Find where the given text appears and provide that cell's center as (X, Y) coordinate. 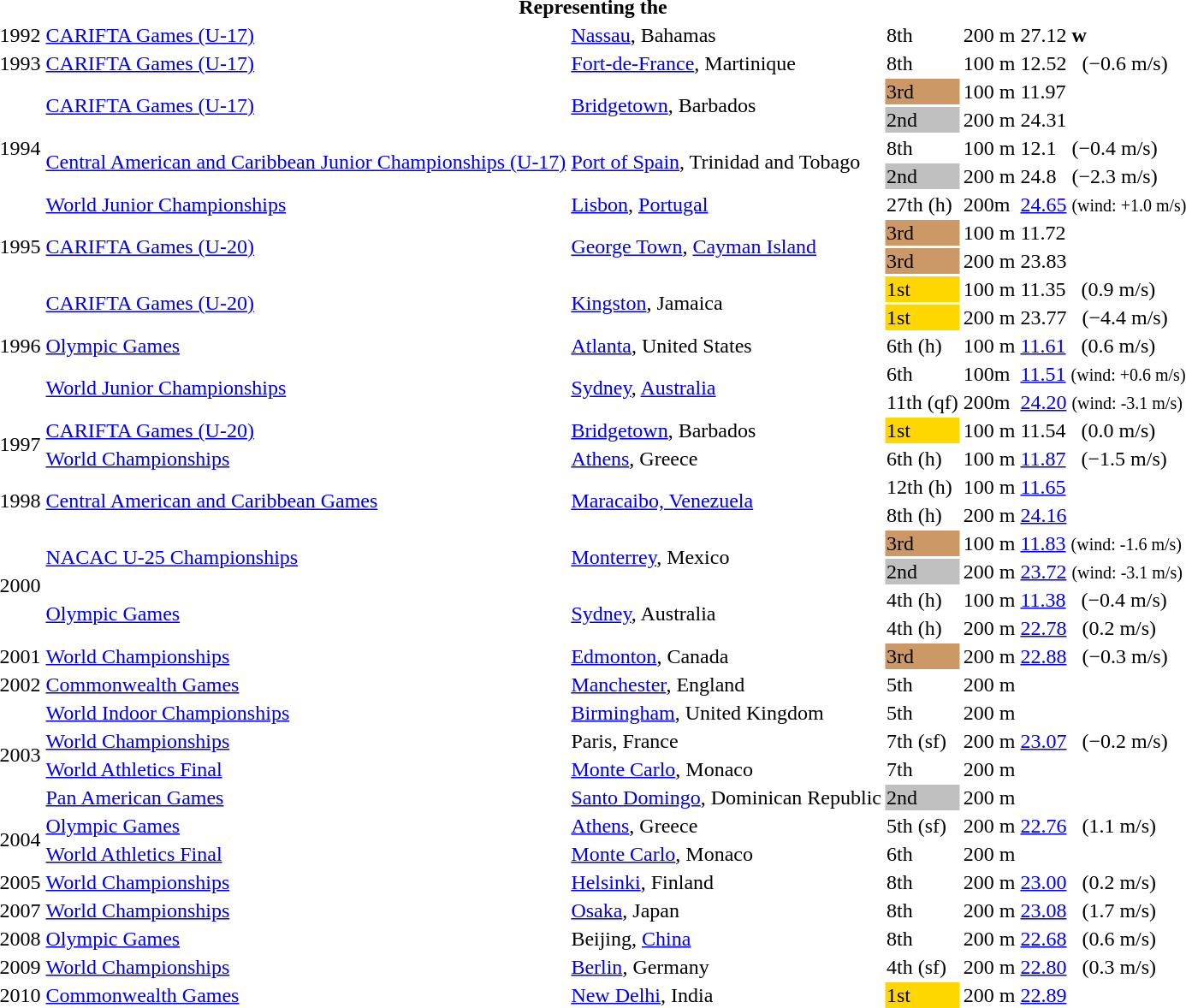
100m (989, 374)
Lisbon, Portugal (726, 205)
Manchester, England (726, 685)
New Delhi, India (726, 995)
World Indoor Championships (306, 713)
Santo Domingo, Dominican Republic (726, 798)
Monterrey, Mexico (726, 558)
Central American and Caribbean Games (306, 501)
Central American and Caribbean Junior Championships (U-17) (306, 163)
11th (qf) (922, 402)
Kingston, Jamaica (726, 303)
NACAC U-25 Championships (306, 558)
12th (h) (922, 487)
George Town, Cayman Island (726, 246)
7th (922, 769)
8th (h) (922, 515)
Fort-de-France, Martinique (726, 63)
Maracaibo, Venezuela (726, 501)
4th (sf) (922, 967)
Helsinki, Finland (726, 882)
Pan American Games (306, 798)
7th (sf) (922, 741)
Atlanta, United States (726, 346)
Beijing, China (726, 939)
27th (h) (922, 205)
Edmonton, Canada (726, 656)
Birmingham, United Kingdom (726, 713)
5th (sf) (922, 826)
Nassau, Bahamas (726, 35)
Port of Spain, Trinidad and Tobago (726, 163)
Paris, France (726, 741)
Berlin, Germany (726, 967)
Osaka, Japan (726, 910)
